Find where the given text appears and provide that cell's center as [X, Y] coordinate. 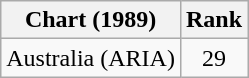
29 [214, 58]
Australia (ARIA) [91, 58]
Chart (1989) [91, 20]
Rank [214, 20]
